Locate the cell with the specified text and output its (X, Y) center coordinate. 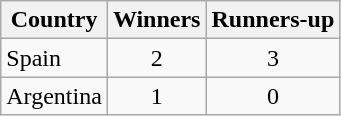
3 (273, 58)
Argentina (54, 96)
Winners (156, 20)
1 (156, 96)
Runners-up (273, 20)
2 (156, 58)
Country (54, 20)
Spain (54, 58)
0 (273, 96)
